Search for the cell housing the specified text and yield its [X, Y] center coordinate. 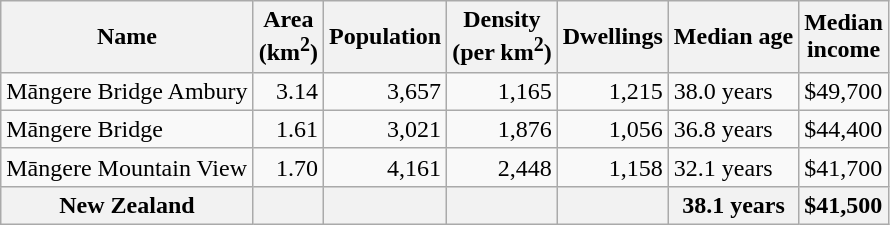
Population [386, 37]
3.14 [288, 91]
Medianincome [844, 37]
Māngere Mountain View [127, 167]
$44,400 [844, 129]
38.1 years [733, 205]
1.61 [288, 129]
New Zealand [127, 205]
Māngere Bridge [127, 129]
Area(km2) [288, 37]
3,021 [386, 129]
Dwellings [612, 37]
$41,500 [844, 205]
$49,700 [844, 91]
Median age [733, 37]
1,876 [502, 129]
Density(per km2) [502, 37]
1,056 [612, 129]
$41,700 [844, 167]
1.70 [288, 167]
4,161 [386, 167]
1,158 [612, 167]
2,448 [502, 167]
36.8 years [733, 129]
Māngere Bridge Ambury [127, 91]
38.0 years [733, 91]
Name [127, 37]
32.1 years [733, 167]
1,165 [502, 91]
3,657 [386, 91]
1,215 [612, 91]
